Provide the [X, Y] coordinate of the cell's center where the given text is located.  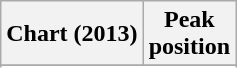
Peakposition [189, 34]
Chart (2013) [72, 34]
